Scan for the cell matching the given text and deliver its [X, Y] coordinate at center. 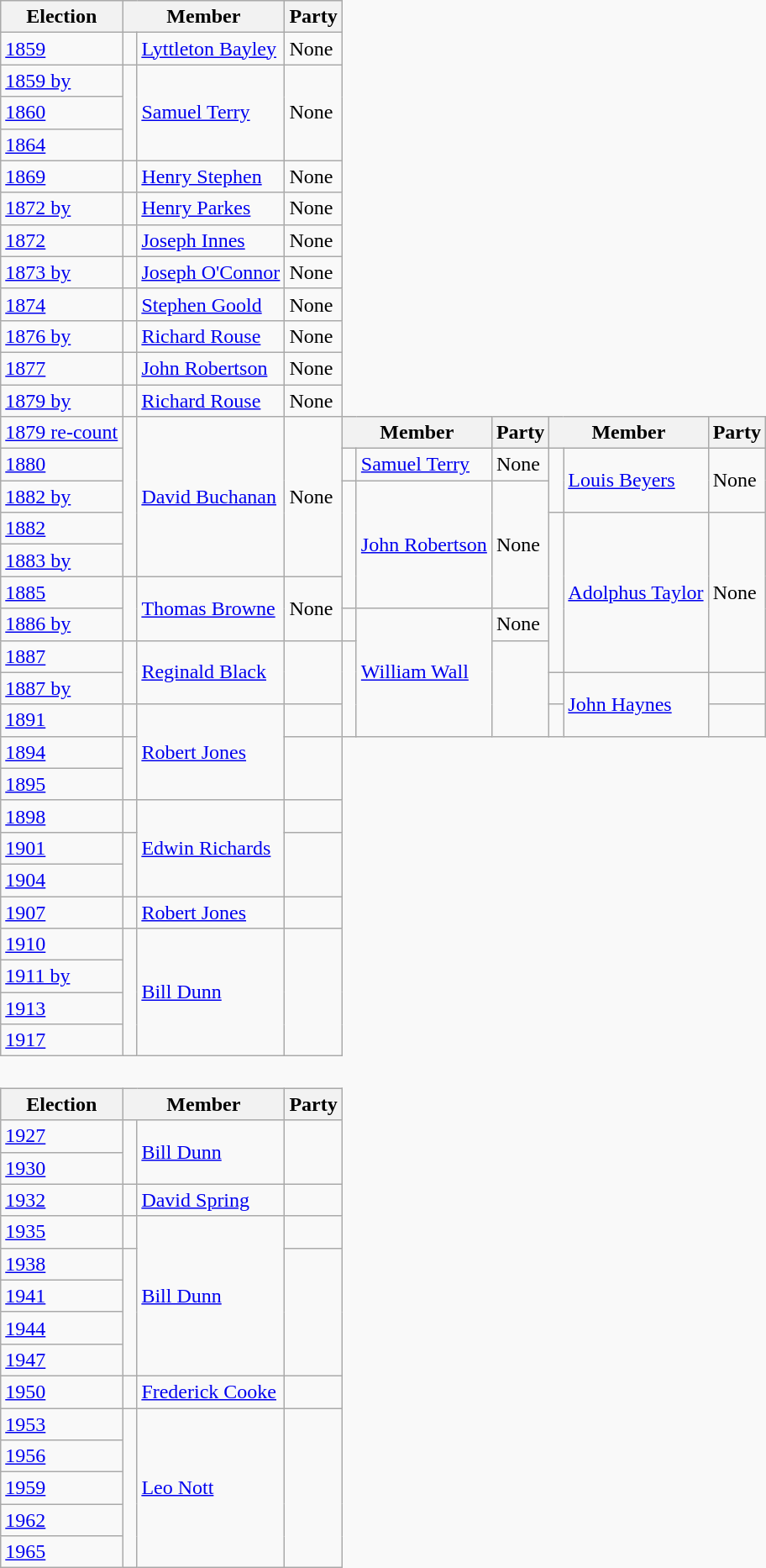
David Buchanan [211, 497]
1869 [62, 176]
1872 [62, 240]
1913 [62, 1008]
1887 by [62, 688]
Leo Nott [211, 1488]
1886 by [62, 624]
1911 by [62, 976]
1879 re-count [62, 433]
1882 [62, 529]
1904 [62, 880]
1859 [62, 49]
1907 [62, 912]
1898 [62, 816]
Reginald Black [211, 672]
Edwin Richards [211, 848]
John Haynes [636, 704]
1880 [62, 465]
1877 [62, 368]
1941 [62, 1296]
1935 [62, 1232]
1879 by [62, 401]
Louis Beyers [636, 481]
William Wall [423, 672]
1917 [62, 1040]
1891 [62, 720]
1965 [62, 1552]
1910 [62, 944]
1864 [62, 145]
1944 [62, 1328]
1882 by [62, 497]
Stephen Goold [211, 304]
1876 by [62, 336]
1959 [62, 1488]
1938 [62, 1264]
1901 [62, 848]
Frederick Cooke [211, 1392]
1872 by [62, 208]
1947 [62, 1360]
Joseph O'Connor [211, 272]
1962 [62, 1520]
1894 [62, 752]
1927 [62, 1136]
1950 [62, 1392]
1953 [62, 1424]
Joseph Innes [211, 240]
1956 [62, 1456]
Henry Stephen [211, 176]
1859 by [62, 81]
1895 [62, 784]
1883 by [62, 560]
1932 [62, 1200]
Lyttleton Bayley [211, 49]
1930 [62, 1168]
1885 [62, 592]
Henry Parkes [211, 208]
Adolphus Taylor [636, 592]
1873 by [62, 272]
1860 [62, 113]
Thomas Browne [211, 608]
1887 [62, 656]
1874 [62, 304]
David Spring [211, 1200]
